Detect which cell encompasses the target text, then output its [X, Y] center coordinate. 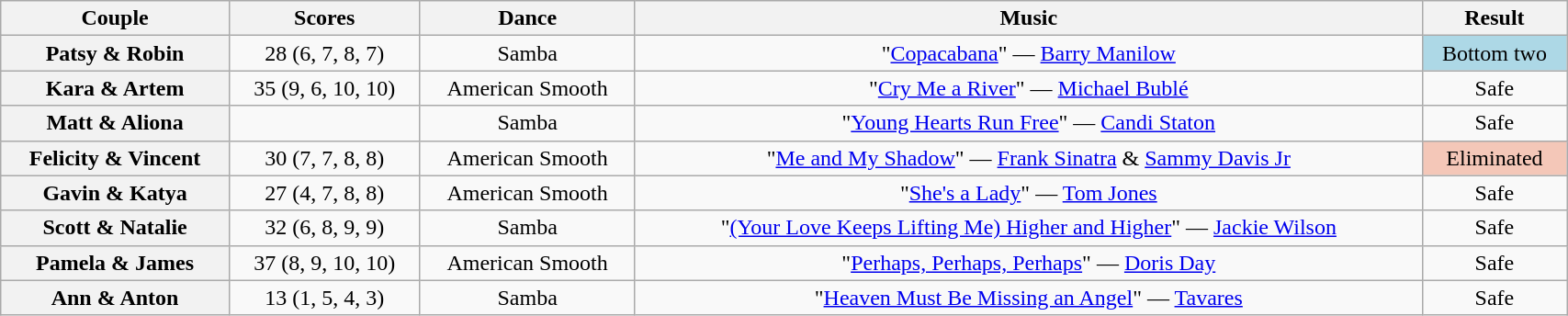
Scores [324, 18]
Scott & Natalie [116, 228]
13 (1, 5, 4, 3) [324, 298]
"She's a Lady" — Tom Jones [1029, 193]
37 (8, 9, 10, 10) [324, 263]
Kara & Artem [116, 88]
Ann & Anton [116, 298]
"Copacabana" — Barry Manilow [1029, 53]
27 (4, 7, 8, 8) [324, 193]
Matt & Aliona [116, 123]
Dance [527, 18]
"(Your Love Keeps Lifting Me) Higher and Higher" — Jackie Wilson [1029, 228]
28 (6, 7, 8, 7) [324, 53]
"Me and My Shadow" — Frank Sinatra & Sammy Davis Jr [1029, 158]
32 (6, 8, 9, 9) [324, 228]
Felicity & Vincent [116, 158]
30 (7, 7, 8, 8) [324, 158]
Music [1029, 18]
Gavin & Katya [116, 193]
Bottom two [1494, 53]
Patsy & Robin [116, 53]
"Young Hearts Run Free" — Candi Staton [1029, 123]
35 (9, 6, 10, 10) [324, 88]
"Heaven Must Be Missing an Angel" — Tavares [1029, 298]
"Cry Me a River" — Michael Bublé [1029, 88]
Result [1494, 18]
"Perhaps, Perhaps, Perhaps" — Doris Day [1029, 263]
Eliminated [1494, 158]
Couple [116, 18]
Pamela & James [116, 263]
